Pinpoint the cell where the given text exists, returning its (X, Y) midpoint coordinate. 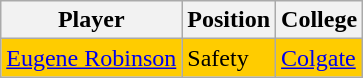
Colgate (320, 58)
College (320, 20)
Player (92, 20)
Eugene Robinson (92, 58)
Safety (229, 58)
Position (229, 20)
